Capture the cell that displays the provided text and extract its [X, Y] central coordinate. 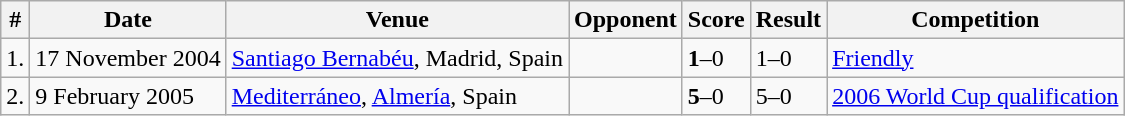
Opponent [625, 20]
Competition [976, 20]
Mediterráneo, Almería, Spain [397, 96]
Score [716, 20]
1. [16, 58]
17 November 2004 [128, 58]
2006 World Cup qualification [976, 96]
Result [788, 20]
Friendly [976, 58]
2. [16, 96]
Santiago Bernabéu, Madrid, Spain [397, 58]
Date [128, 20]
Venue [397, 20]
9 February 2005 [128, 96]
# [16, 20]
